Output the [X, Y] coordinate of the center of the cell containing the given text.  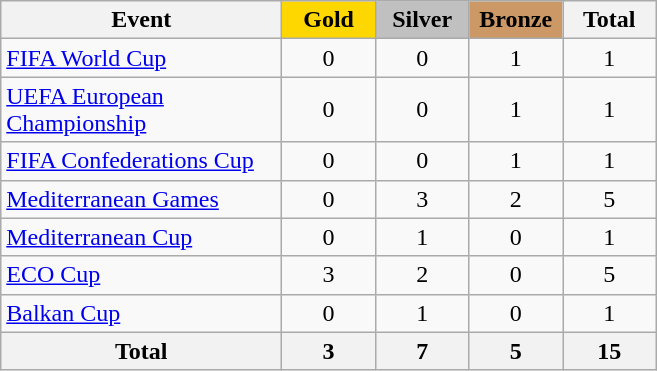
7 [422, 351]
UEFA European Championship [142, 110]
15 [609, 351]
Bronze [516, 20]
ECO Cup [142, 275]
Gold [329, 20]
FIFA Confederations Cup [142, 161]
Silver [422, 20]
Balkan Cup [142, 313]
Mediterranean Cup [142, 237]
Event [142, 20]
Mediterranean Games [142, 199]
FIFA World Cup [142, 58]
